Output the (X, Y) coordinate of the center of the cell containing the given text.  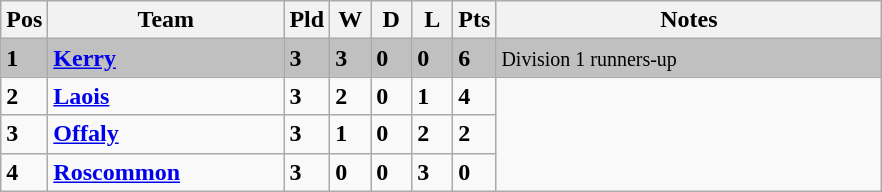
Pts (474, 20)
D (392, 20)
Kerry (166, 58)
Offaly (166, 134)
Pos (24, 20)
L (432, 20)
Pld (307, 20)
Team (166, 20)
Division 1 runners-up (689, 58)
Laois (166, 96)
Roscommon (166, 172)
W (350, 20)
Notes (689, 20)
6 (474, 58)
